Search for the cell housing the specified text and yield its (x, y) center coordinate. 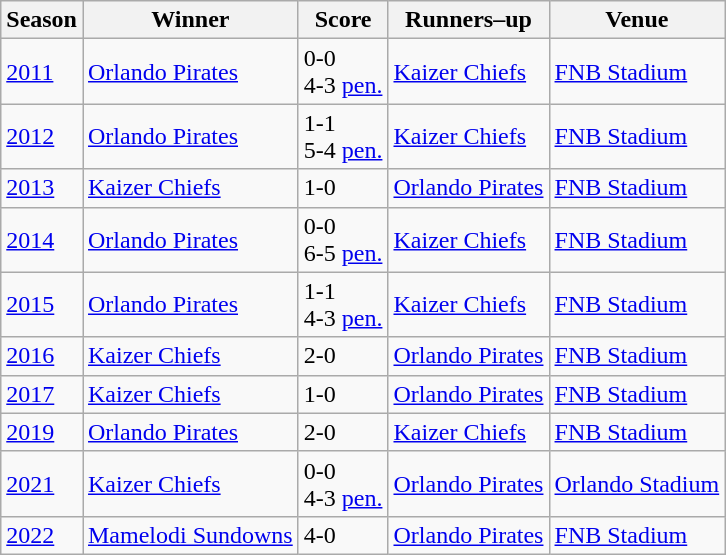
2022 (42, 535)
Orlando Stadium (637, 484)
2012 (42, 136)
2019 (42, 432)
2017 (42, 394)
Venue (637, 20)
Mamelodi Sundowns (190, 535)
2013 (42, 188)
2014 (42, 240)
1-14-3 pen. (343, 304)
2021 (42, 484)
Winner (190, 20)
4-0 (343, 535)
Runners–up (468, 20)
2015 (42, 304)
2016 (42, 356)
0-06-5 pen. (343, 240)
Score (343, 20)
1-15-4 pen. (343, 136)
2011 (42, 72)
Season (42, 20)
